Scan for the cell matching the given text and deliver its [x, y] coordinate at center. 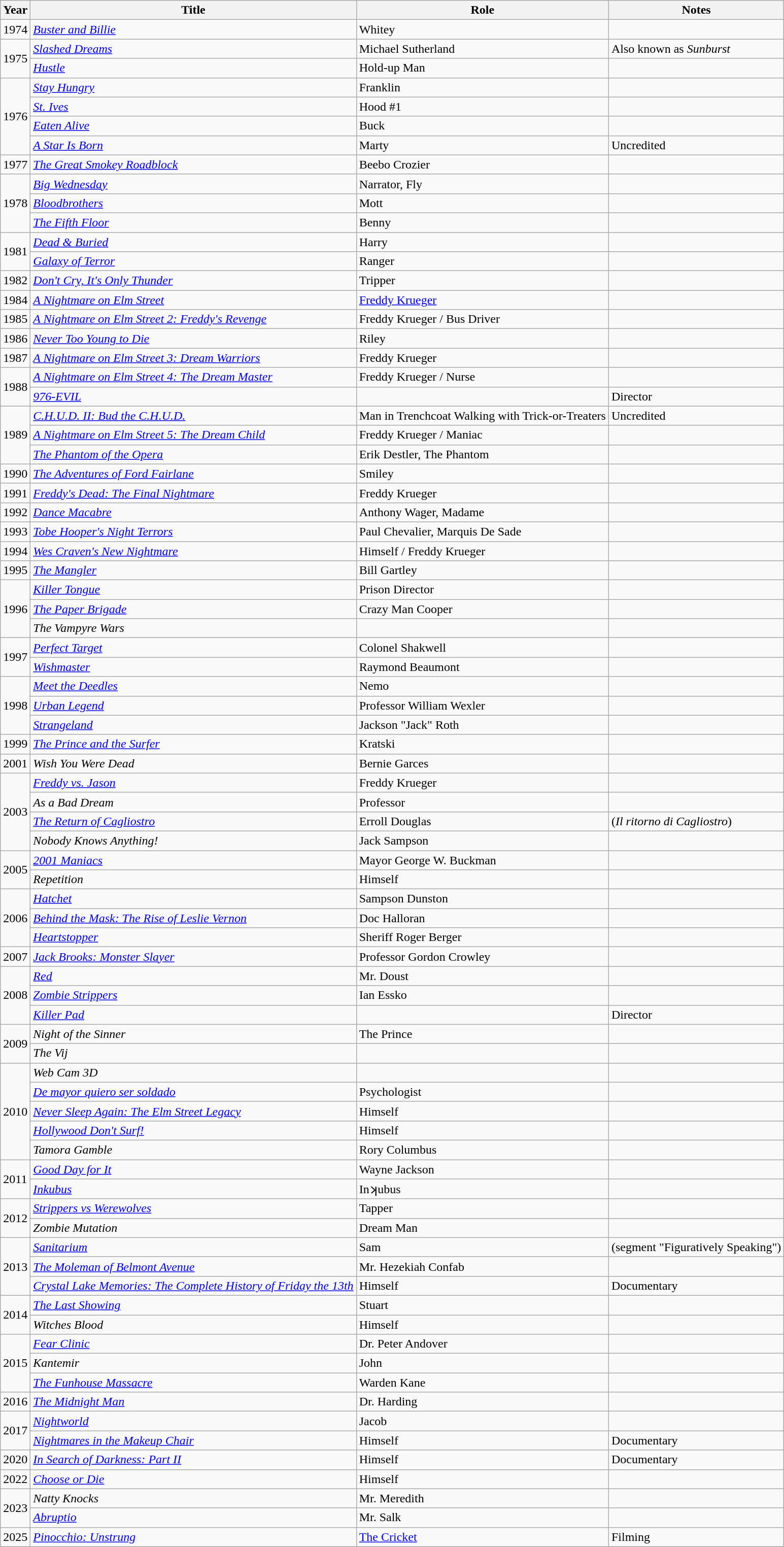
Erroll Douglas [482, 821]
Tripper [482, 281]
1992 [15, 512]
The Return of Cagliostro [193, 821]
Beebo Crozier [482, 164]
Killer Pad [193, 1015]
Wes Craven's New Nightmare [193, 551]
Prison Director [482, 590]
The Prince and the Surfer [193, 744]
1981 [15, 252]
Role [482, 10]
Dead & Buried [193, 242]
Wish You Were Dead [193, 763]
Ranger [482, 261]
Freddy vs. Jason [193, 783]
2005 [15, 870]
Sampson Dunston [482, 899]
Nemo [482, 686]
Eaten Alive [193, 126]
Erik Destler, The Phantom [482, 454]
Inʞubus [482, 1189]
Dr. Harding [482, 1402]
Hood #1 [482, 107]
(segment "Figuratively Speaking") [696, 1247]
Nightworld [193, 1421]
2001 [15, 763]
1993 [15, 531]
Zombie Mutation [193, 1228]
Whitey [482, 29]
Wayne Jackson [482, 1169]
The Funhouse Massacre [193, 1383]
Also known as Sunburst [696, 49]
Stuart [482, 1305]
1996 [15, 609]
Tapper [482, 1208]
Hatchet [193, 899]
The Great Smokey Roadblock [193, 164]
Harry [482, 242]
1998 [15, 705]
Benny [482, 222]
Zombie Strippers [193, 995]
Hollywood Don't Surf! [193, 1130]
Don't Cry, It's Only Thunder [193, 281]
The Cricket [482, 1537]
Urban Legend [193, 705]
2001 Maniacs [193, 860]
Anthony Wager, Madame [482, 512]
John [482, 1363]
The Prince [482, 1034]
Never Too Young to Die [193, 339]
2003 [15, 812]
Crystal Lake Memories: The Complete History of Friday the 13th [193, 1286]
1989 [15, 435]
A Nightmare on Elm Street [193, 300]
Tamora Gamble [193, 1150]
Bloodbrothers [193, 203]
Hold-up Man [482, 68]
Natty Knocks [193, 1498]
Pinocchio: Unstrung [193, 1537]
Good Day for It [193, 1169]
Professor Gordon Crowley [482, 957]
Fear Clinic [193, 1344]
Heartstopper [193, 937]
Behind the Mask: The Rise of Leslie Vernon [193, 918]
Nightmares in the Makeup Chair [193, 1440]
Bernie Garces [482, 763]
Narrator, Fly [482, 184]
1978 [15, 203]
The Midnight Man [193, 1402]
Perfect Target [193, 648]
Sanitarium [193, 1247]
Professor [482, 802]
Strippers vs Werewolves [193, 1208]
1990 [15, 474]
1985 [15, 319]
Jack Sampson [482, 840]
Title [193, 10]
Mr. Doust [482, 976]
Kantemir [193, 1363]
Jack Brooks: Monster Slayer [193, 957]
Dream Man [482, 1228]
1976 [15, 116]
Web Cam 3D [193, 1072]
Choose or Die [193, 1479]
As a Bad Dream [193, 802]
2007 [15, 957]
1997 [15, 657]
The Phantom of the Opera [193, 454]
Sam [482, 1247]
Tobe Hooper's Night Terrors [193, 531]
Sheriff Roger Berger [482, 937]
Paul Chevalier, Marquis De Sade [482, 531]
1987 [15, 358]
Jacob [482, 1421]
Dr. Peter Andover [482, 1344]
Repetition [193, 880]
Marty [482, 145]
The Vij [193, 1053]
2009 [15, 1044]
2015 [15, 1363]
Abruptio [193, 1518]
Night of the Sinner [193, 1034]
A Star Is Born [193, 145]
2023 [15, 1508]
The Mangler [193, 570]
1975 [15, 58]
2012 [15, 1218]
Ian Essko [482, 995]
Himself / Freddy Krueger [482, 551]
2006 [15, 918]
A Nightmare on Elm Street 3: Dream Warriors [193, 358]
The Fifth Floor [193, 222]
Slashed Dreams [193, 49]
Freddy Krueger / Nurse [482, 377]
Michael Sutherland [482, 49]
The Last Showing [193, 1305]
Filming [696, 1537]
The Vampyre Wars [193, 628]
Raymond Beaumont [482, 667]
Buster and Billie [193, 29]
2020 [15, 1460]
A Nightmare on Elm Street 5: The Dream Child [193, 435]
Strangeland [193, 725]
1982 [15, 281]
Hustle [193, 68]
Buck [482, 126]
Mr. Meredith [482, 1498]
Mayor George W. Buckman [482, 860]
Freddy Krueger / Maniac [482, 435]
1999 [15, 744]
Meet the Deedles [193, 686]
Mr. Hezekiah Confab [482, 1266]
Colonel Shakwell [482, 648]
1986 [15, 339]
1994 [15, 551]
Doc Halloran [482, 918]
2013 [15, 1266]
Smiley [482, 474]
2016 [15, 1402]
The Paper Brigade [193, 609]
Notes [696, 10]
Jackson "Jack" Roth [482, 725]
Red [193, 976]
Kratski [482, 744]
Psychologist [482, 1092]
St. Ives [193, 107]
Riley [482, 339]
Mr. Salk [482, 1518]
Wishmaster [193, 667]
Professor William Wexler [482, 705]
Big Wednesday [193, 184]
Warden Kane [482, 1383]
Man in Trenchcoat Walking with Trick-or-Treaters [482, 416]
Year [15, 10]
Never Sleep Again: The Elm Street Legacy [193, 1111]
Galaxy of Terror [193, 261]
1977 [15, 164]
1988 [15, 387]
(Il ritorno di Cagliostro) [696, 821]
2010 [15, 1111]
A Nightmare on Elm Street 4: The Dream Master [193, 377]
Rory Columbus [482, 1150]
A Nightmare on Elm Street 2: Freddy's Revenge [193, 319]
The Adventures of Ford Fairlane [193, 474]
1984 [15, 300]
Freddy Krueger / Bus Driver [482, 319]
2014 [15, 1315]
The Moleman of Belmont Avenue [193, 1266]
Nobody Knows Anything! [193, 840]
2022 [15, 1479]
2011 [15, 1179]
Bill Gartley [482, 570]
Mott [482, 203]
Franklin [482, 87]
1974 [15, 29]
In Search of Darkness: Part II [193, 1460]
Stay Hungry [193, 87]
Dance Macabre [193, 512]
Killer Tongue [193, 590]
1995 [15, 570]
De mayor quiero ser soldado [193, 1092]
1991 [15, 493]
976-EVIL [193, 396]
Freddy's Dead: The Final Nightmare [193, 493]
Inkubus [193, 1189]
2017 [15, 1431]
2025 [15, 1537]
Crazy Man Cooper [482, 609]
Witches Blood [193, 1324]
2008 [15, 995]
C.H.U.D. II: Bud the C.H.U.D. [193, 416]
